For the text-containing cell, return its midpoint in (x, y) coordinate format. 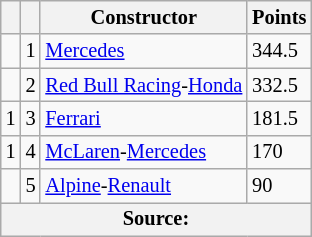
181.5 (279, 118)
2 (31, 85)
170 (279, 152)
Constructor (144, 17)
5 (31, 186)
Mercedes (144, 51)
3 (31, 118)
4 (31, 152)
Ferrari (144, 118)
Alpine-Renault (144, 186)
Red Bull Racing-Honda (144, 85)
Source: (156, 219)
344.5 (279, 51)
McLaren-Mercedes (144, 152)
90 (279, 186)
Points (279, 17)
332.5 (279, 85)
